Extract the [x, y] coordinate from the center of the cell holding the provided text.  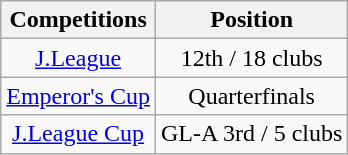
Position [251, 20]
12th / 18 clubs [251, 58]
J.League Cup [78, 134]
Competitions [78, 20]
Emperor's Cup [78, 96]
J.League [78, 58]
Quarterfinals [251, 96]
GL-A 3rd / 5 clubs [251, 134]
